Identify which cell holds the provided text, then report its [x, y] central coordinate. 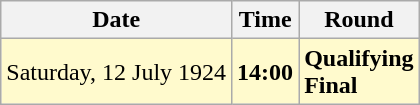
Time [266, 20]
Saturday, 12 July 1924 [116, 72]
Round [359, 20]
14:00 [266, 72]
QualifyingFinal [359, 72]
Date [116, 20]
